Find where the given text appears and provide that cell's center as (x, y) coordinate. 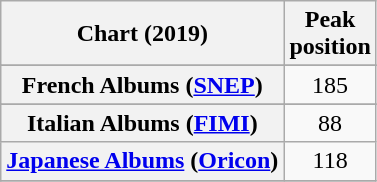
Italian Albums (FIMI) (142, 123)
185 (330, 85)
Chart (2019) (142, 34)
88 (330, 123)
Peakposition (330, 34)
French Albums (SNEP) (142, 85)
118 (330, 161)
Japanese Albums (Oricon) (142, 161)
